Search for the cell housing the specified text and yield its [X, Y] center coordinate. 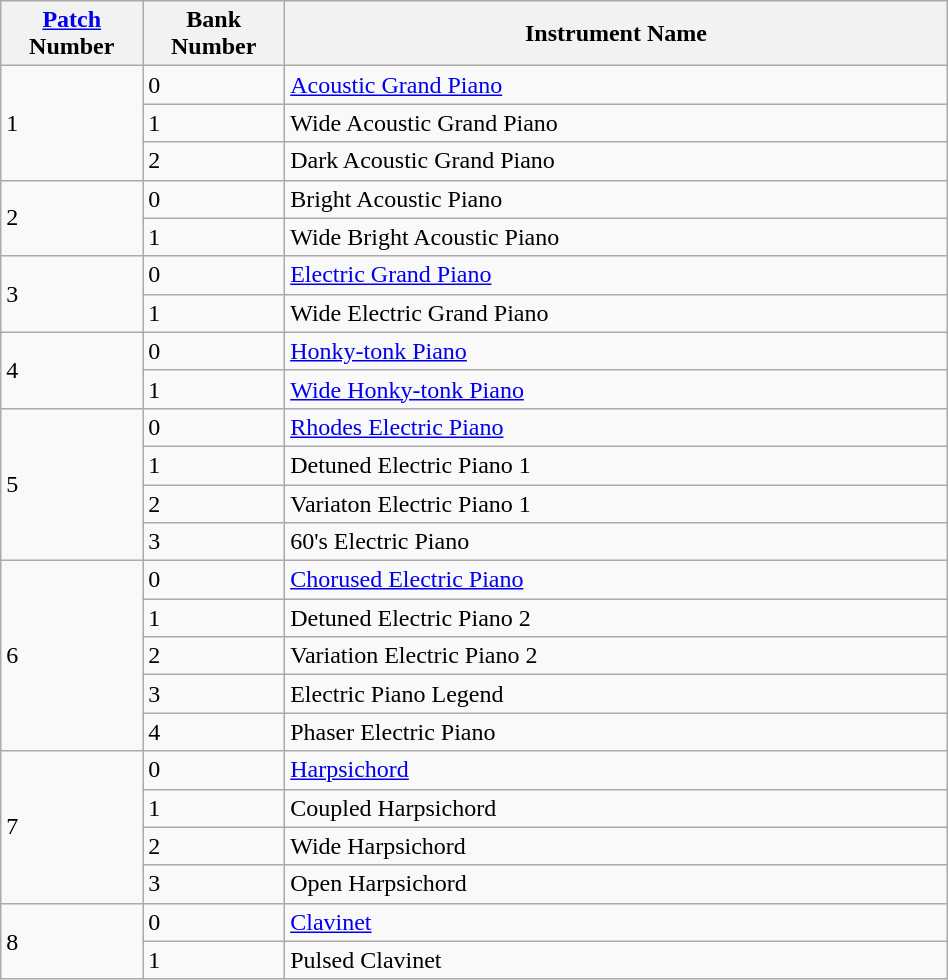
5 [72, 484]
Coupled Harpsichord [616, 808]
Patch Number [72, 34]
Rhodes Electric Piano [616, 427]
Acoustic Grand Piano [616, 85]
Electric Grand Piano [616, 275]
Instrument Name [616, 34]
6 [72, 656]
Pulsed Clavinet [616, 960]
Wide Electric Grand Piano [616, 313]
Clavinet [616, 922]
Wide Acoustic Grand Piano [616, 123]
Bank Number [214, 34]
Wide Bright Acoustic Piano [616, 237]
Variation Electric Piano 2 [616, 656]
Chorused Electric Piano [616, 580]
Harpsichord [616, 770]
Wide Harpsichord [616, 846]
Open Harpsichord [616, 884]
8 [72, 941]
Detuned Electric Piano 1 [616, 465]
Detuned Electric Piano 2 [616, 618]
60's Electric Piano [616, 542]
Variaton Electric Piano 1 [616, 503]
7 [72, 827]
Phaser Electric Piano [616, 732]
Electric Piano Legend [616, 694]
Wide Honky-tonk Piano [616, 389]
Bright Acoustic Piano [616, 199]
Dark Acoustic Grand Piano [616, 161]
Honky-tonk Piano [616, 351]
